Scan for the cell matching the given text and deliver its (X, Y) coordinate at center. 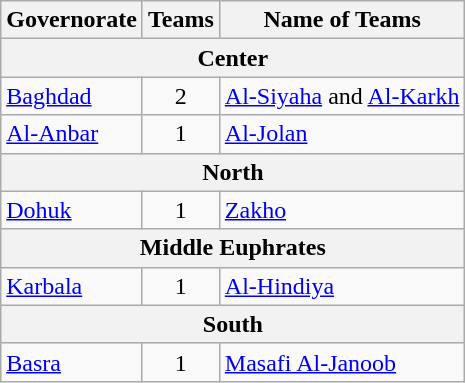
Middle Euphrates (233, 248)
Teams (180, 20)
Basra (72, 362)
Baghdad (72, 96)
Center (233, 58)
Governorate (72, 20)
Al-Jolan (342, 134)
2 (180, 96)
Zakho (342, 210)
Al-Anbar (72, 134)
Al-Hindiya (342, 286)
South (233, 324)
Karbala (72, 286)
Name of Teams (342, 20)
Dohuk (72, 210)
North (233, 172)
Al-Siyaha and Al-Karkh (342, 96)
Masafi Al-Janoob (342, 362)
